Locate the cell with the specified text and output its [x, y] center coordinate. 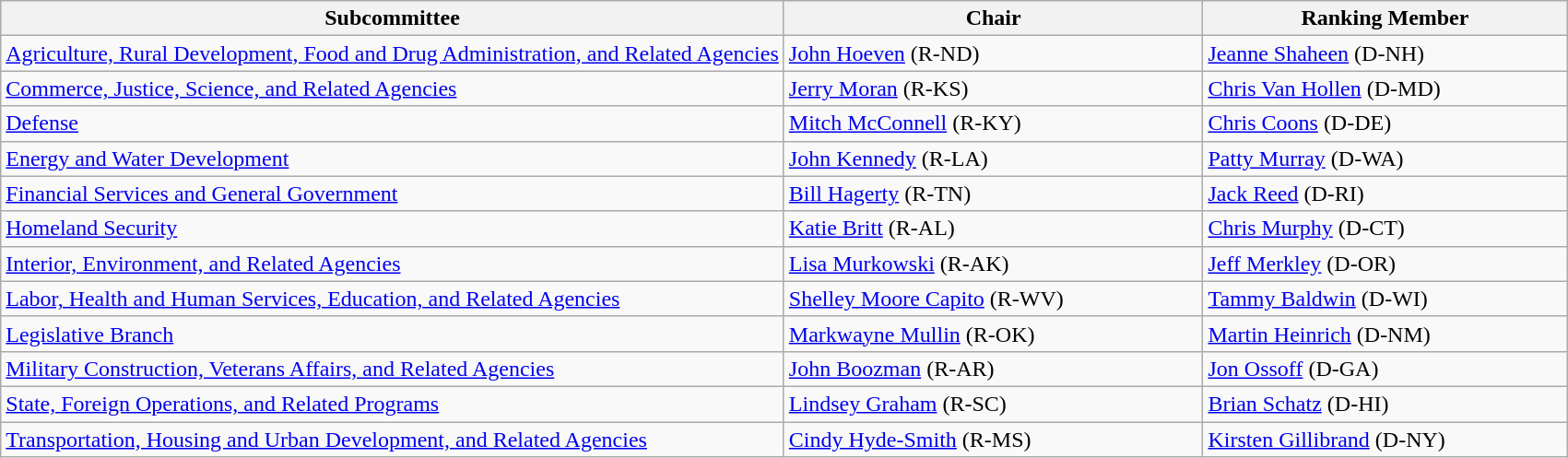
Chris Murphy (D-CT) [1385, 229]
Transportation, Housing and Urban Development, and Related Agencies [393, 440]
Martin Heinrich (D-NM) [1385, 334]
Mitch McConnell (R-KY) [994, 123]
Shelley Moore Capito (R-WV) [994, 299]
Lisa Murkowski (R-AK) [994, 264]
Jon Ossoff (D-GA) [1385, 369]
Jeff Merkley (D-OR) [1385, 264]
Interior, Environment, and Related Agencies [393, 264]
Chair [994, 18]
Legislative Branch [393, 334]
Markwayne Mullin (R-OK) [994, 334]
Defense [393, 123]
Homeland Security [393, 229]
Subcommittee [393, 18]
John Boozman (R-AR) [994, 369]
Jerry Moran (R-KS) [994, 88]
Bill Hagerty (R-TN) [994, 194]
Kirsten Gillibrand (D-NY) [1385, 440]
John Hoeven (R-ND) [994, 53]
Energy and Water Development [393, 159]
Chris Van Hollen (D-MD) [1385, 88]
Agriculture, Rural Development, Food and Drug Administration, and Related Agencies [393, 53]
Military Construction, Veterans Affairs, and Related Agencies [393, 369]
State, Foreign Operations, and Related Programs [393, 404]
Ranking Member [1385, 18]
Commerce, Justice, Science, and Related Agencies [393, 88]
Katie Britt (R-AL) [994, 229]
Financial Services and General Government [393, 194]
Brian Schatz (D-HI) [1385, 404]
Patty Murray (D-WA) [1385, 159]
Jack Reed (D-RI) [1385, 194]
Tammy Baldwin (D-WI) [1385, 299]
Jeanne Shaheen (D-NH) [1385, 53]
Lindsey Graham (R-SC) [994, 404]
John Kennedy (R-LA) [994, 159]
Labor, Health and Human Services, Education, and Related Agencies [393, 299]
Cindy Hyde-Smith (R-MS) [994, 440]
Chris Coons (D-DE) [1385, 123]
